Capture the cell that displays the provided text and extract its [X, Y] central coordinate. 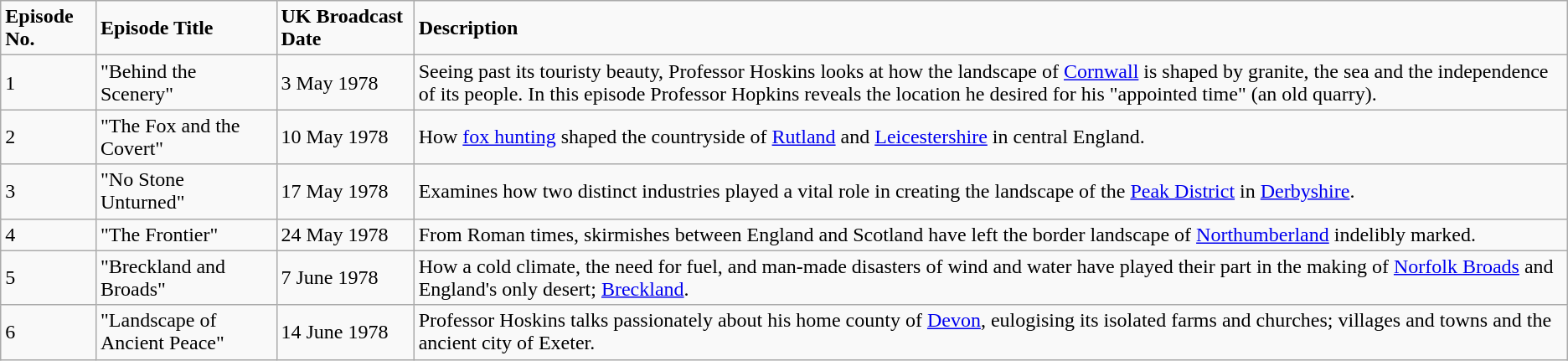
2 [49, 137]
6 [49, 332]
7 June 1978 [345, 278]
1 [49, 82]
10 May 1978 [345, 137]
Episode No. [49, 28]
3 [49, 191]
UK Broadcast Date [345, 28]
Examines how two distinct industries played a vital role in creating the landscape of the Peak District in Derbyshire. [990, 191]
"Landscape of Ancient Peace" [186, 332]
"The Fox and the Covert" [186, 137]
"Breckland and Broads" [186, 278]
How fox hunting shaped the countryside of Rutland and Leicestershire in central England. [990, 137]
24 May 1978 [345, 235]
"Behind the Scenery" [186, 82]
14 June 1978 [345, 332]
"The Frontier" [186, 235]
Episode Title [186, 28]
Description [990, 28]
From Roman times, skirmishes between England and Scotland have left the border landscape of Northumberland indelibly marked. [990, 235]
3 May 1978 [345, 82]
17 May 1978 [345, 191]
4 [49, 235]
5 [49, 278]
"No Stone Unturned" [186, 191]
